For the text-containing cell, return its midpoint in [x, y] coordinate format. 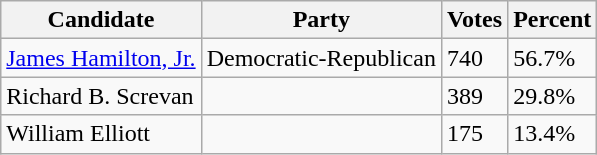
Candidate [101, 20]
William Elliott [101, 134]
29.8% [552, 96]
Democratic-Republican [321, 58]
740 [474, 58]
Percent [552, 20]
389 [474, 96]
Richard B. Screvan [101, 96]
56.7% [552, 58]
175 [474, 134]
13.4% [552, 134]
Party [321, 20]
Votes [474, 20]
James Hamilton, Jr. [101, 58]
